Provide the [x, y] coordinate of the cell's center where the given text is located.  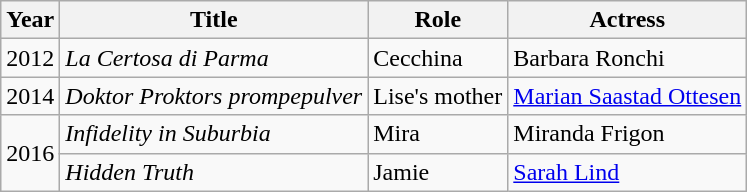
Marian Saastad Ottesen [628, 96]
Miranda Frigon [628, 134]
Year [30, 20]
Hidden Truth [214, 172]
2014 [30, 96]
Doktor Proktors prompepulver [214, 96]
Actress [628, 20]
2016 [30, 153]
Sarah Lind [628, 172]
Title [214, 20]
Jamie [438, 172]
Barbara Ronchi [628, 58]
Infidelity in Suburbia [214, 134]
Lise's mother [438, 96]
Cecchina [438, 58]
La Certosa di Parma [214, 58]
2012 [30, 58]
Role [438, 20]
Mira [438, 134]
